Output the [x, y] coordinate of the center of the cell containing the given text.  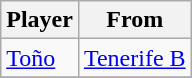
Player [40, 20]
Tenerife B [134, 58]
From [134, 20]
Toño [40, 58]
